Detect which cell encompasses the target text, then output its [x, y] center coordinate. 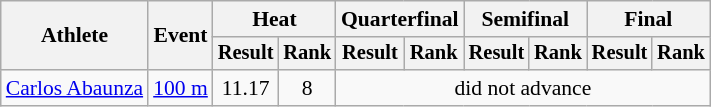
Final [648, 19]
Semifinal [526, 19]
11.17 [246, 88]
100 m [180, 88]
Carlos Abaunza [74, 88]
Athlete [74, 36]
Quarterfinal [400, 19]
Event [180, 36]
did not advance [523, 88]
Heat [274, 19]
8 [307, 88]
